Extract the [X, Y] coordinate from the center of the cell holding the provided text.  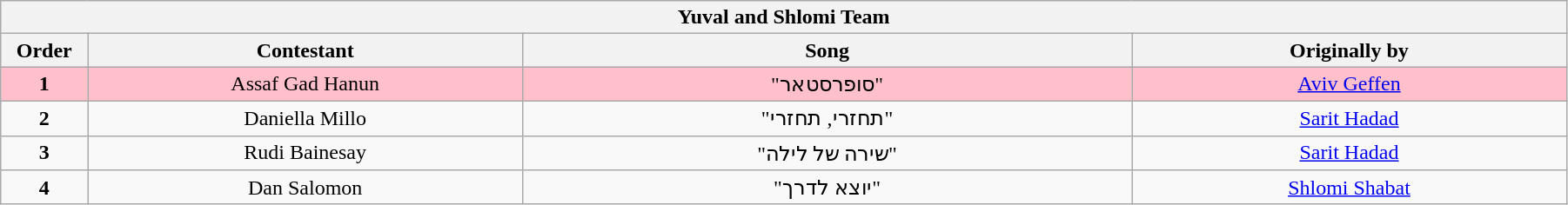
"סופרסטאר" [828, 84]
Aviv Geffen [1349, 84]
"תחזרי, תחזרי" [828, 118]
Yuval and Shlomi Team [784, 17]
"יוצא לדרך" [828, 188]
2 [44, 118]
Originally by [1349, 50]
4 [44, 188]
Contestant [305, 50]
Assaf Gad Hanun [305, 84]
1 [44, 84]
Rudi Bainesay [305, 153]
"שירה של לילה" [828, 153]
Dan Salomon [305, 188]
3 [44, 153]
Shlomi Shabat [1349, 188]
Daniella Millo [305, 118]
Song [828, 50]
Order [44, 50]
